Scan for the cell matching the given text and deliver its (X, Y) coordinate at center. 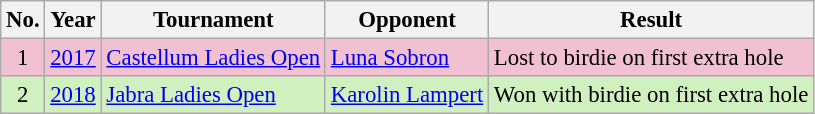
1 (23, 58)
Luna Sobron (406, 58)
2017 (73, 58)
Jabra Ladies Open (213, 95)
Tournament (213, 20)
Opponent (406, 20)
Result (652, 20)
Won with birdie on first extra hole (652, 95)
2018 (73, 95)
Year (73, 20)
Lost to birdie on first extra hole (652, 58)
Castellum Ladies Open (213, 58)
No. (23, 20)
Karolin Lampert (406, 95)
2 (23, 95)
